Scan for the cell matching the given text and deliver its [X, Y] coordinate at center. 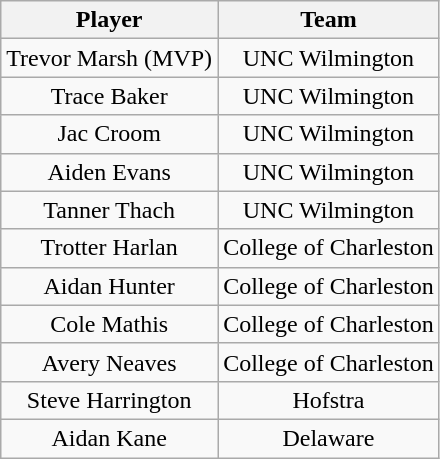
Aiden Evans [110, 172]
Tanner Thach [110, 210]
Trace Baker [110, 96]
Avery Neaves [110, 362]
Delaware [329, 438]
Cole Mathis [110, 324]
Aidan Hunter [110, 286]
Aidan Kane [110, 438]
Trotter Harlan [110, 248]
Hofstra [329, 400]
Player [110, 20]
Team [329, 20]
Trevor Marsh (MVP) [110, 58]
Steve Harrington [110, 400]
Jac Croom [110, 134]
